Output the (x, y) coordinate of the center of the cell containing the given text.  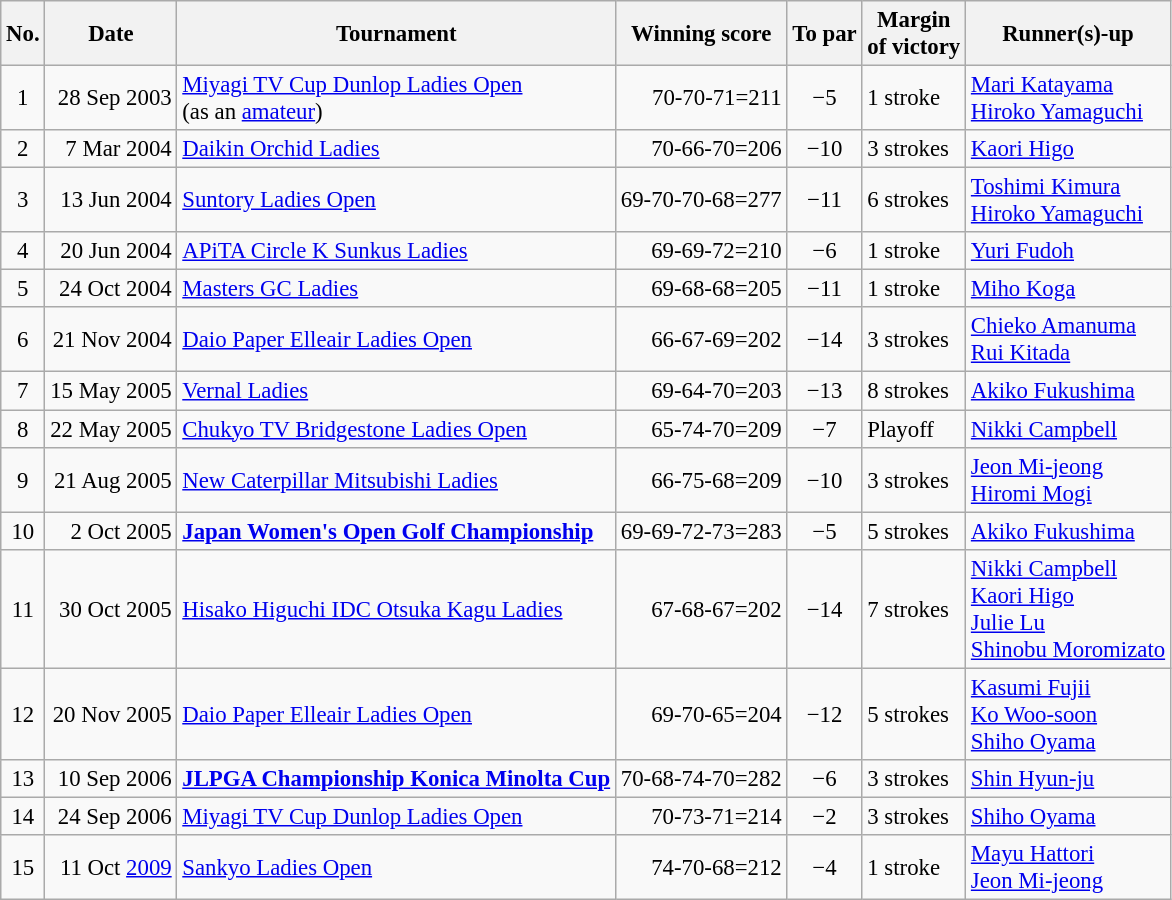
Toshimi Kimura Hiroko Yamaguchi (1068, 200)
21 Nov 2004 (111, 340)
5 (23, 289)
70-66-70=206 (701, 149)
Runner(s)-up (1068, 34)
13 (23, 779)
24 Oct 2004 (111, 289)
Tournament (396, 34)
Nikki Campbell Kaori Higo Julie Lu Shinobu Moromizato (1068, 608)
24 Sep 2006 (111, 816)
69-70-70-68=277 (701, 200)
APiTA Circle K Sunkus Ladies (396, 251)
Mayu Hattori Jeon Mi-jeong (1068, 868)
15 (23, 868)
Winning score (701, 34)
11 Oct 2009 (111, 868)
65-74-70=209 (701, 429)
66-67-69=202 (701, 340)
20 Nov 2005 (111, 714)
−13 (824, 391)
New Caterpillar Mitsubishi Ladies (396, 480)
Nikki Campbell (1068, 429)
8 (23, 429)
30 Oct 2005 (111, 608)
Mari Katayama Hiroko Yamaguchi (1068, 98)
12 (23, 714)
69-70-65=204 (701, 714)
Jeon Mi-jeong Hiromi Mogi (1068, 480)
Miho Koga (1068, 289)
69-69-72=210 (701, 251)
8 strokes (914, 391)
−4 (824, 868)
20 Jun 2004 (111, 251)
70-73-71=214 (701, 816)
6 (23, 340)
1 (23, 98)
7 Mar 2004 (111, 149)
2 (23, 149)
10 Sep 2006 (111, 779)
13 Jun 2004 (111, 200)
7 (23, 391)
Miyagi TV Cup Dunlop Ladies Open (396, 816)
70-70-71=211 (701, 98)
2 Oct 2005 (111, 531)
Suntory Ladies Open (396, 200)
Sankyo Ladies Open (396, 868)
Marginof victory (914, 34)
Chukyo TV Bridgestone Ladies Open (396, 429)
4 (23, 251)
69-64-70=203 (701, 391)
−2 (824, 816)
22 May 2005 (111, 429)
Playoff (914, 429)
15 May 2005 (111, 391)
3 (23, 200)
To par (824, 34)
Miyagi TV Cup Dunlop Ladies Open(as an amateur) (396, 98)
Hisako Higuchi IDC Otsuka Kagu Ladies (396, 608)
JLPGA Championship Konica Minolta Cup (396, 779)
Vernal Ladies (396, 391)
Kasumi Fujii Ko Woo-soon Shiho Oyama (1068, 714)
Daikin Orchid Ladies (396, 149)
9 (23, 480)
69-69-72-73=283 (701, 531)
28 Sep 2003 (111, 98)
Shin Hyun-ju (1068, 779)
10 (23, 531)
11 (23, 608)
Kaori Higo (1068, 149)
70-68-74-70=282 (701, 779)
14 (23, 816)
Japan Women's Open Golf Championship (396, 531)
7 strokes (914, 608)
Yuri Fudoh (1068, 251)
69-68-68=205 (701, 289)
No. (23, 34)
−12 (824, 714)
74-70-68=212 (701, 868)
−7 (824, 429)
66-75-68=209 (701, 480)
Shiho Oyama (1068, 816)
21 Aug 2005 (111, 480)
Masters GC Ladies (396, 289)
6 strokes (914, 200)
67-68-67=202 (701, 608)
Date (111, 34)
Chieko Amanuma Rui Kitada (1068, 340)
